Find where the given text appears and provide that cell's center as (X, Y) coordinate. 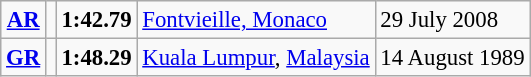
1:42.79 (96, 20)
Fontvieille, Monaco (256, 20)
GR (24, 58)
Kuala Lumpur, Malaysia (256, 58)
14 August 1989 (452, 58)
29 July 2008 (452, 20)
AR (24, 20)
1:48.29 (96, 58)
